Find where the given text appears and provide that cell's center as (x, y) coordinate. 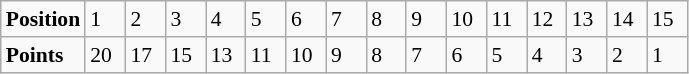
12 (547, 19)
20 (105, 55)
14 (627, 19)
Position (43, 19)
Points (43, 55)
17 (145, 55)
